Detect which cell encompasses the target text, then output its (x, y) center coordinate. 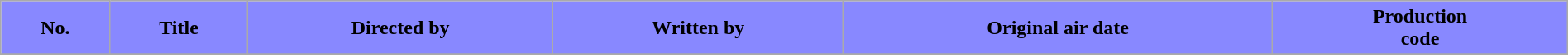
Original air date (1057, 28)
Productioncode (1420, 28)
Title (179, 28)
Directed by (400, 28)
No. (55, 28)
Written by (698, 28)
